Extract the [x, y] coordinate from the center of the cell holding the provided text.  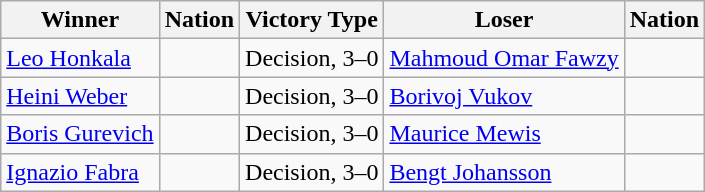
Borivoj Vukov [504, 96]
Bengt Johansson [504, 172]
Winner [80, 20]
Leo Honkala [80, 58]
Boris Gurevich [80, 134]
Ignazio Fabra [80, 172]
Mahmoud Omar Fawzy [504, 58]
Loser [504, 20]
Maurice Mewis [504, 134]
Victory Type [312, 20]
Heini Weber [80, 96]
